Return (X, Y) of the center of cell containing provided text 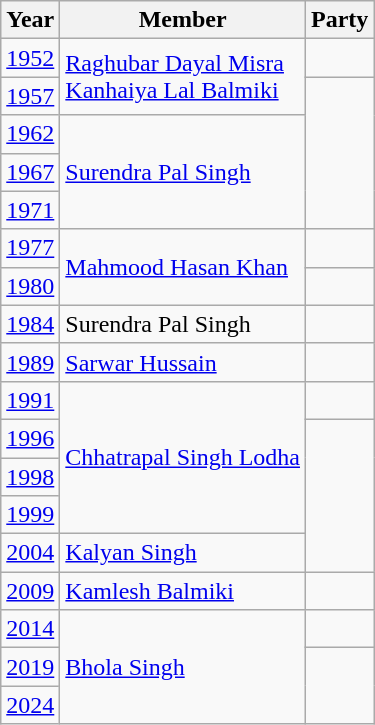
1957 (30, 96)
1998 (30, 477)
Raghubar Dayal Misra Kanhaiya Lal Balmiki (183, 77)
Kalyan Singh (183, 553)
1967 (30, 172)
Member (183, 20)
Bhola Singh (183, 667)
1962 (30, 134)
2014 (30, 629)
1996 (30, 438)
2024 (30, 705)
Party (340, 20)
2004 (30, 553)
1999 (30, 515)
1952 (30, 58)
Kamlesh Balmiki (183, 591)
Mahmood Hasan Khan (183, 267)
1991 (30, 400)
1980 (30, 286)
1971 (30, 210)
Year (30, 20)
Sarwar Hussain (183, 362)
1977 (30, 248)
1984 (30, 324)
1989 (30, 362)
Chhatrapal Singh Lodha (183, 457)
2009 (30, 591)
2019 (30, 667)
